Extract the (x, y) coordinate from the center of the cell holding the provided text.  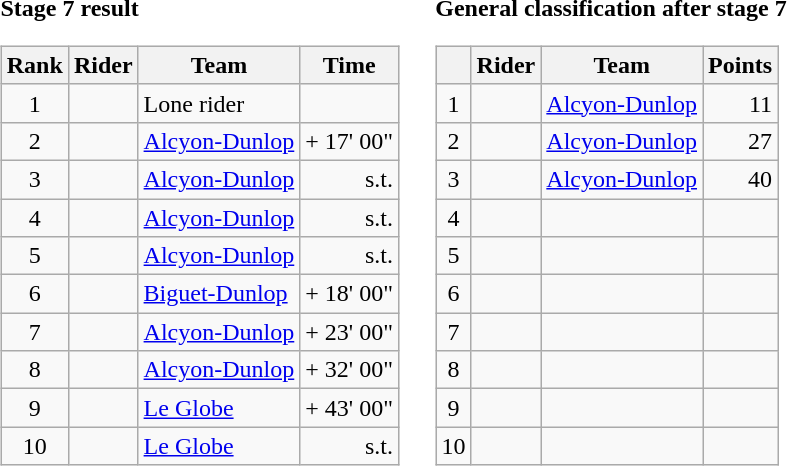
Biguet-Dunlop (219, 294)
40 (740, 179)
27 (740, 141)
+ 18' 00" (350, 294)
Lone rider (219, 103)
Time (350, 65)
Points (740, 65)
+ 43' 00" (350, 408)
Rank (34, 65)
+ 17' 00" (350, 141)
+ 23' 00" (350, 332)
11 (740, 103)
+ 32' 00" (350, 370)
